Capture the cell that displays the provided text and extract its (X, Y) central coordinate. 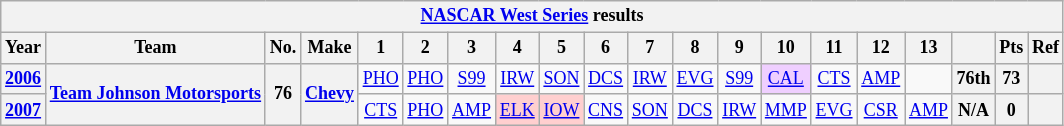
12 (881, 48)
9 (740, 48)
13 (929, 48)
NASCAR West Series results (532, 16)
ELK (517, 110)
11 (834, 48)
No. (282, 48)
8 (695, 48)
MMP (786, 110)
3 (472, 48)
Year (24, 48)
76 (282, 94)
0 (1012, 110)
2006 (24, 78)
Team (155, 48)
73 (1012, 78)
2 (426, 48)
76th (974, 78)
IOW (562, 110)
Team Johnson Motorsports (155, 94)
N/A (974, 110)
Chevy (330, 94)
1 (380, 48)
7 (650, 48)
4 (517, 48)
10 (786, 48)
CNS (606, 110)
5 (562, 48)
Ref (1046, 48)
Make (330, 48)
CAL (786, 78)
CSR (881, 110)
2007 (24, 110)
6 (606, 48)
Pts (1012, 48)
